For the text-containing cell, return its midpoint in [X, Y] coordinate format. 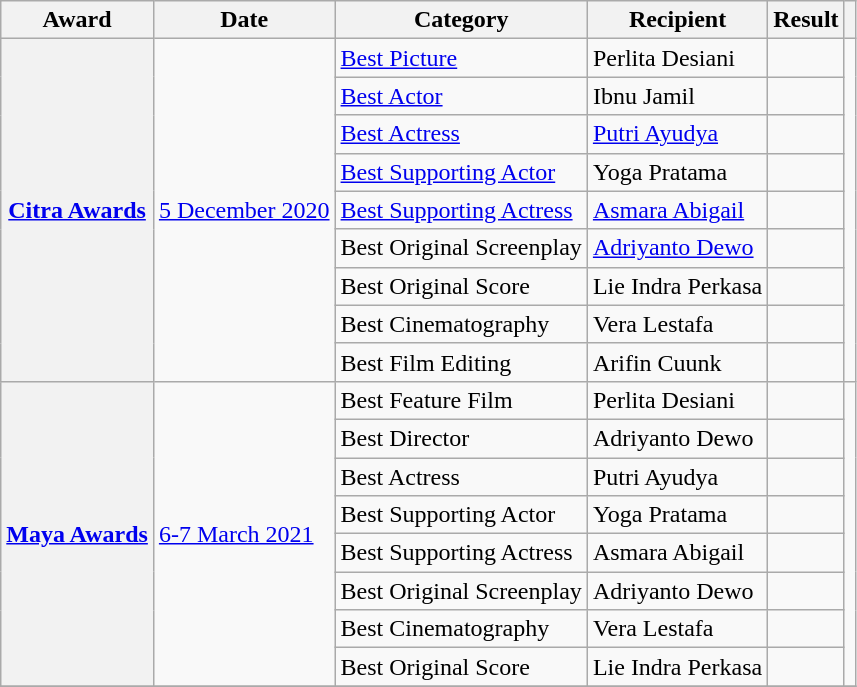
Best Actor [461, 96]
5 December 2020 [244, 210]
Arifin Cuunk [677, 362]
6-7 March 2021 [244, 533]
Best Picture [461, 58]
Category [461, 20]
Citra Awards [78, 210]
Best Film Editing [461, 362]
Recipient [677, 20]
Best Director [461, 438]
Date [244, 20]
Result [806, 20]
Ibnu Jamil [677, 96]
Maya Awards [78, 533]
Award [78, 20]
Best Feature Film [461, 400]
